Extract the [x, y] coordinate from the center of the cell holding the provided text.  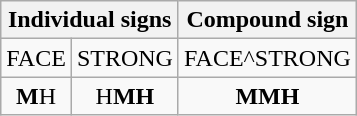
Compound sign [267, 20]
HMH [124, 96]
STRONG [124, 58]
Individual signs [90, 20]
MMH [267, 96]
FACE [36, 58]
MH [36, 96]
FACE^STRONG [267, 58]
